Extract the (x, y) coordinate from the center of the cell holding the provided text.  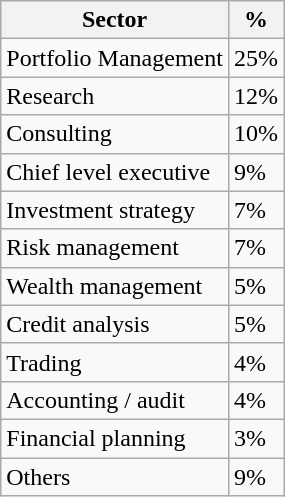
Chief level executive (115, 172)
25% (256, 58)
Consulting (115, 134)
Risk management (115, 248)
Research (115, 96)
Financial planning (115, 438)
Trading (115, 362)
Wealth management (115, 286)
Portfolio Management (115, 58)
Accounting / audit (115, 400)
3% (256, 438)
Credit analysis (115, 324)
12% (256, 96)
10% (256, 134)
Sector (115, 20)
Others (115, 477)
% (256, 20)
Investment strategy (115, 210)
